Identify which cell holds the provided text, then report its [X, Y] central coordinate. 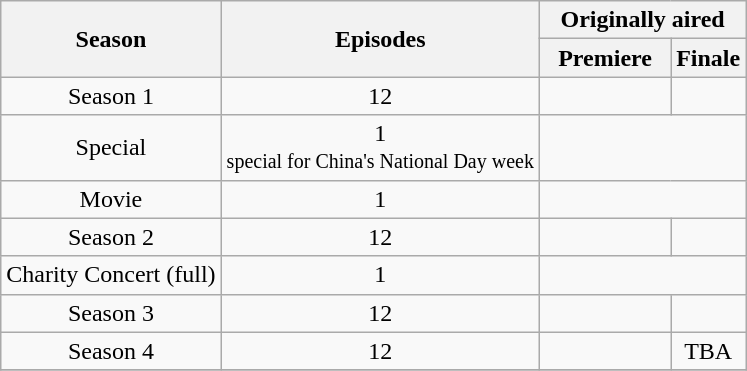
Movie [111, 199]
Originally aired [642, 20]
Finale [708, 58]
Season 2 [111, 237]
TBA [708, 351]
Charity Concert (full) [111, 275]
Season [111, 39]
1special for China's National Day week [380, 148]
Season 4 [111, 351]
Episodes [380, 39]
Premiere [604, 58]
Season 1 [111, 96]
Season 3 [111, 313]
Special [111, 148]
